Find where the given text appears and provide that cell's center as (x, y) coordinate. 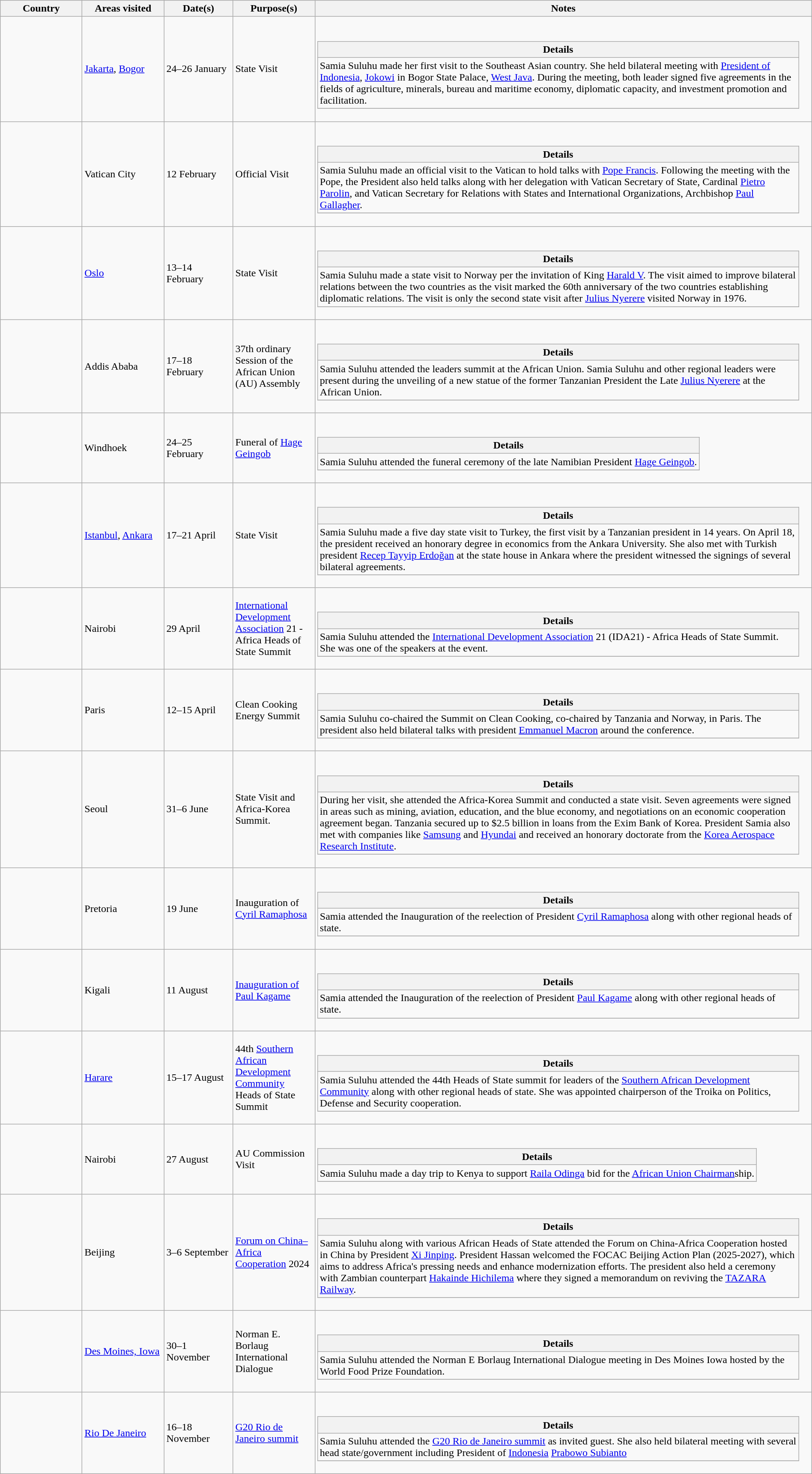
Details Samia Suluhu made a day trip to Kenya to support Raila Odinga bid for the African Union Chairmanship. (563, 1159)
Vatican City (123, 174)
12–15 April (199, 710)
Official Visit (274, 174)
Details Samia attended the Inauguration of the reelection of President Cyril Ramaphosa along with other regional heads of state. (563, 908)
Windhoek (123, 448)
AU Commission Visit (274, 1159)
Harare (123, 1077)
Samia Suluhu made a day trip to Kenya to support Raila Odinga bid for the African Union Chairmanship. (537, 1173)
Oslo (123, 273)
Samia Suluhu attended the Norman E Borlaug International Dialogue meeting in Des Moines Iowa hosted by the World Food Prize Foundation. (558, 1366)
17–21 April (199, 535)
13–14 February (199, 273)
30–1 November (199, 1351)
Country (41, 9)
Istanbul, Ankara (123, 535)
Norman E. Borlaug International Dialogue (274, 1351)
Samia Suluhu attended the International Development Association 21 (IDA21) - Africa Heads of State Summit. She was one of the speakers at the event. (558, 643)
Purpose(s) (274, 9)
15–17 August (199, 1077)
Rio De Janeiro (123, 1433)
27 August (199, 1159)
11 August (199, 990)
19 June (199, 908)
Details Samia attended the Inauguration of the reelection of President Paul Kagame along with other regional heads of state. (563, 990)
16–18 November (199, 1433)
State Visit and Africa-Korea Summit. (274, 809)
Clean Cooking Energy Summit (274, 710)
Addis Ababa (123, 366)
Samia Suluhu attended the funeral ceremony of the late Namibian President Hage Geingob. (508, 462)
Jakarta, Bogor (123, 69)
Samia attended the Inauguration of the reelection of President Cyril Ramaphosa along with other regional heads of state. (558, 922)
Notes (563, 9)
Inauguration of Paul Kagame (274, 990)
44th Southern African Development Community Heads of State Summit (274, 1077)
Beijing (123, 1253)
International Development Association 21 - Africa Heads of State Summit (274, 629)
Samia attended the Inauguration of the reelection of President Paul Kagame along with other regional heads of state. (558, 1004)
3–6 September (199, 1253)
Pretoria (123, 908)
Des Moines, Iowa (123, 1351)
G20 Rio de Janeiro summit (274, 1433)
31–6 June (199, 809)
Details Samia Suluhu attended the Norman E Borlaug International Dialogue meeting in Des Moines Iowa hosted by the World Food Prize Foundation. (563, 1351)
Details Samia Suluhu attended the funeral ceremony of the late Namibian President Hage Geingob. (563, 448)
12 February (199, 174)
24–26 January (199, 69)
Inauguration of Cyril Ramaphosa (274, 908)
Seoul (123, 809)
Areas visited (123, 9)
17–18 February (199, 366)
29 April (199, 629)
Date(s) (199, 9)
Kigali (123, 990)
Forum on China–Africa Cooperation 2024 (274, 1253)
Funeral of Hage Geingob (274, 448)
24–25 February (199, 448)
Paris (123, 710)
37th ordinary Session of the African Union (AU) Assembly (274, 366)
